Identify which cell holds the provided text, then report its [x, y] central coordinate. 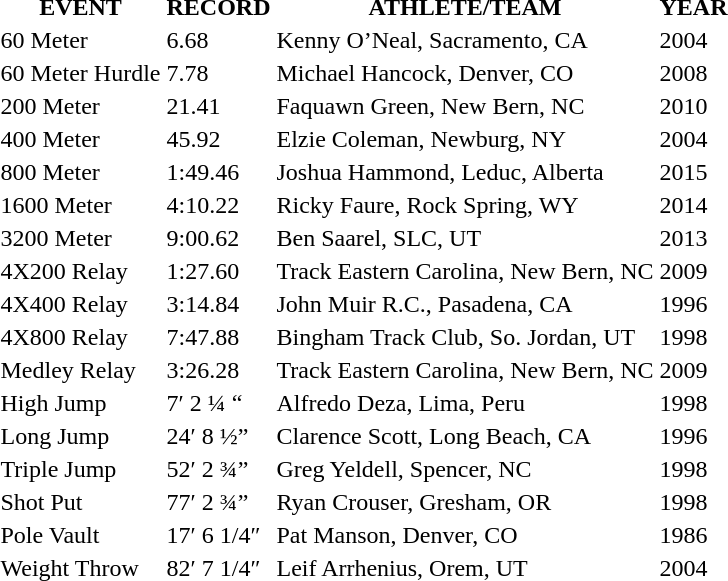
Alfredo Deza, Lima, Peru [465, 403]
Pat Manson, Denver, CO [465, 535]
Ryan Crouser, Gresham, OR [465, 502]
Ben Saarel, SLC, UT [465, 238]
1:27.60 [218, 271]
7.78 [218, 73]
Faquawn Green, New Bern, NC [465, 106]
17′ 6 1/4″ [218, 535]
52′ 2 ¾” [218, 469]
3:26.28 [218, 370]
9:00.62 [218, 238]
24′ 8 ½” [218, 436]
7:47.88 [218, 337]
Bingham Track Club, So. Jordan, UT [465, 337]
77′ 2 ¾” [218, 502]
6.68 [218, 40]
45.92 [218, 139]
Greg Yeldell, Spencer, NC [465, 469]
Elzie Coleman, Newburg, NY [465, 139]
Ricky Faure, Rock Spring, WY [465, 205]
Joshua Hammond, Leduc, Alberta [465, 172]
7′ 2 ¼ “ [218, 403]
3:14.84 [218, 304]
1:49.46 [218, 172]
4:10.22 [218, 205]
Kenny O’Neal, Sacramento, CA [465, 40]
21.41 [218, 106]
Clarence Scott, Long Beach, CA [465, 436]
Michael Hancock, Denver, CO [465, 73]
John Muir R.C., Pasadena, CA [465, 304]
